Find where the given text appears and provide that cell's center as [X, Y] coordinate. 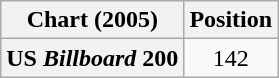
Position [231, 20]
142 [231, 58]
Chart (2005) [92, 20]
US Billboard 200 [92, 58]
